Return (x, y) of the center of cell containing provided text 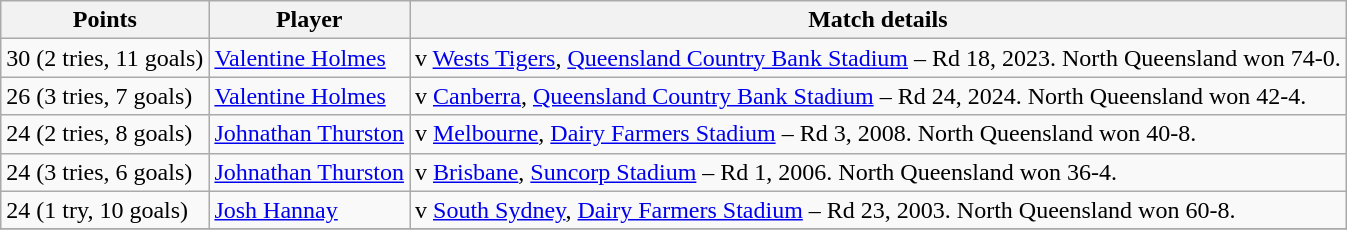
30 (2 tries, 11 goals) (105, 58)
v South Sydney, Dairy Farmers Stadium – Rd 23, 2003. North Queensland won 60-8. (878, 210)
Match details (878, 20)
26 (3 tries, 7 goals) (105, 96)
Josh Hannay (310, 210)
24 (3 tries, 6 goals) (105, 172)
Points (105, 20)
v Brisbane, Suncorp Stadium – Rd 1, 2006. North Queensland won 36-4. (878, 172)
v Melbourne, Dairy Farmers Stadium – Rd 3, 2008. North Queensland won 40-8. (878, 134)
Player (310, 20)
v Canberra, Queensland Country Bank Stadium – Rd 24, 2024. North Queensland won 42-4. (878, 96)
24 (1 try, 10 goals) (105, 210)
v Wests Tigers, Queensland Country Bank Stadium – Rd 18, 2023. North Queensland won 74-0. (878, 58)
24 (2 tries, 8 goals) (105, 134)
